Scan for the cell matching the given text and deliver its (X, Y) coordinate at center. 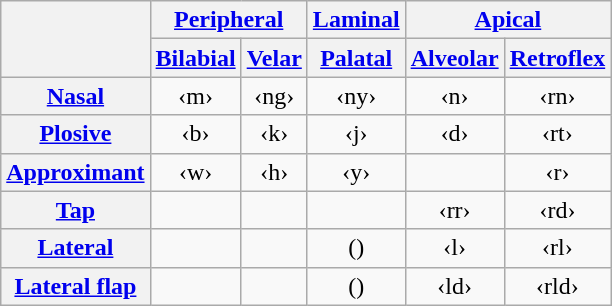
‹w› (196, 172)
Retroflex (558, 58)
‹rr› (454, 210)
‹rld› (558, 286)
Lateral (76, 248)
Palatal (356, 58)
‹ny› (356, 96)
‹rl› (558, 248)
Lateral flap (76, 286)
‹h› (274, 172)
‹r› (558, 172)
Nasal (76, 96)
‹ng› (274, 96)
Bilabial (196, 58)
‹k› (274, 134)
Alveolar (454, 58)
‹j› (356, 134)
‹l› (454, 248)
‹rd› (558, 210)
Peripheral (228, 20)
Velar (274, 58)
‹b› (196, 134)
‹n› (454, 96)
‹rn› (558, 96)
‹rt› (558, 134)
Plosive (76, 134)
Tap (76, 210)
Apical (508, 20)
Laminal (356, 20)
‹ld› (454, 286)
‹d› (454, 134)
‹m› (196, 96)
‹y› (356, 172)
Approximant (76, 172)
